Identify which cell holds the provided text, then report its [x, y] central coordinate. 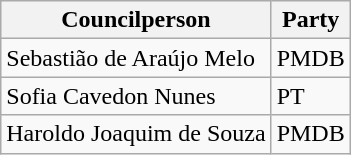
Party [310, 20]
PT [310, 96]
Haroldo Joaquim de Souza [136, 134]
Councilperson [136, 20]
Sebastião de Araújo Melo [136, 58]
Sofia Cavedon Nunes [136, 96]
